Determine the (x, y) coordinate at the center of the cell enclosing the given text.  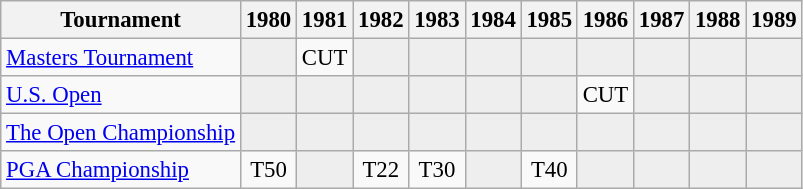
1986 (605, 20)
T40 (549, 170)
The Open Championship (121, 133)
1982 (381, 20)
1985 (549, 20)
1988 (718, 20)
1987 (661, 20)
U.S. Open (121, 95)
T30 (437, 170)
PGA Championship (121, 170)
1984 (493, 20)
Masters Tournament (121, 58)
T50 (268, 170)
1980 (268, 20)
Tournament (121, 20)
1983 (437, 20)
1981 (325, 20)
1989 (774, 20)
T22 (381, 170)
